Provide the (x, y) coordinate of the cell's center where the given text is located.  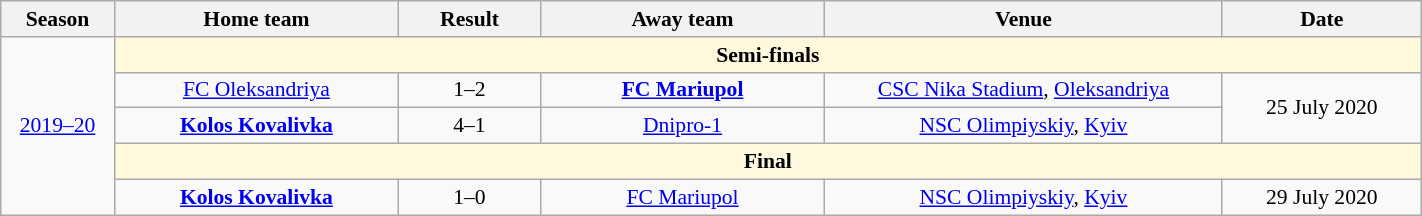
29 July 2020 (1322, 197)
Dnipro-1 (682, 126)
Semi-finals (768, 55)
2019–20 (58, 126)
Final (768, 162)
25 July 2020 (1322, 108)
Season (58, 19)
FC Oleksandriya (256, 90)
Home team (256, 19)
Venue (1024, 19)
Result (469, 19)
4–1 (469, 126)
Date (1322, 19)
1–2 (469, 90)
Away team (682, 19)
CSC Nika Stadium, Oleksandriya (1024, 90)
1–0 (469, 197)
